For the text-containing cell, return its midpoint in [X, Y] coordinate format. 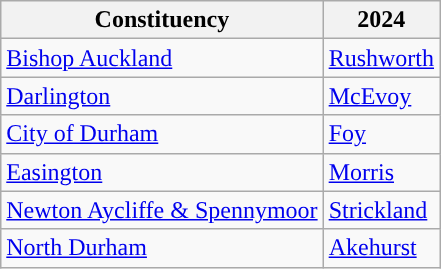
Akehurst [381, 248]
Morris [381, 172]
Strickland [381, 210]
Newton Aycliffe & Spennymoor [162, 210]
Bishop Auckland [162, 58]
2024 [381, 20]
Darlington [162, 96]
City of Durham [162, 134]
Constituency [162, 20]
Easington [162, 172]
North Durham [162, 248]
Rushworth [381, 58]
McEvoy [381, 96]
Foy [381, 134]
